Pinpoint the cell where the given text exists, returning its (x, y) midpoint coordinate. 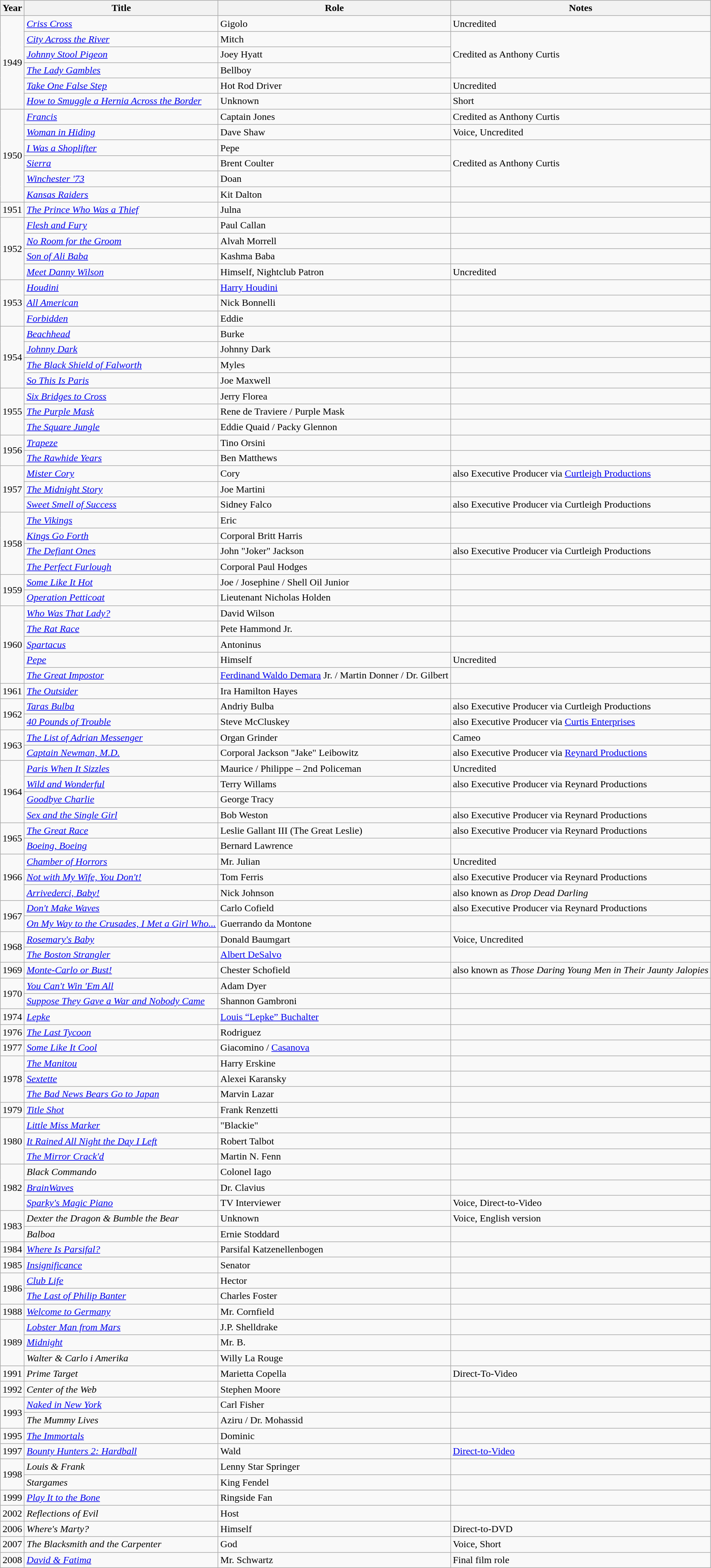
Francis (121, 117)
The Mirror Crack'd (121, 1156)
Lenny Star Springer (334, 1467)
1955 (12, 411)
Flesh and Fury (121, 225)
The Lady Gambles (121, 70)
1984 (12, 1250)
Balboa (121, 1234)
1974 (12, 1017)
Colonel Iago (334, 1172)
Gigolo (334, 24)
1969 (12, 970)
Ringside Fan (334, 1498)
J.P. Shelldrake (334, 1327)
Willy La Rouge (334, 1358)
Bellboy (334, 70)
Final film role (581, 1560)
1986 (12, 1288)
Wald (334, 1451)
Naked in New York (121, 1405)
The Perfect Furlough (121, 567)
Dr. Clavius (334, 1188)
Sex and the Single Girl (121, 815)
All American (121, 303)
1978 (12, 1079)
It Rained All Night the Day I Left (121, 1141)
Chamber of Horrors (121, 861)
Joe Maxwell (334, 380)
Corporal Britt Harris (334, 536)
2007 (12, 1544)
The Mummy Lives (121, 1420)
Guerrando da Montone (334, 923)
1958 (12, 543)
The List of Adrian Messenger (121, 738)
Marvin Lazar (334, 1094)
Lieutenant Nicholas Holden (334, 598)
The Rat Race (121, 629)
Tino Orsini (334, 442)
Eric (334, 520)
Voice, English version (581, 1219)
No Room for the Groom (121, 241)
1952 (12, 249)
Eddie Quaid / Packy Glennon (334, 427)
Shannon Gambroni (334, 1001)
1956 (12, 450)
Some Like It Hot (121, 582)
David Wilson (334, 613)
Harry Houdini (334, 287)
Joe / Josephine / Shell Oil Junior (334, 582)
Adam Dyer (334, 986)
Meet Danny Wilson (121, 272)
Taras Bulba (121, 707)
Giacomino / Casanova (334, 1048)
1970 (12, 994)
Cory (334, 474)
Parsifal Katzenellenbogen (334, 1250)
Reflections of Evil (121, 1513)
Notes (581, 8)
Title Shot (121, 1110)
1989 (12, 1343)
Some Like It Cool (121, 1048)
George Tracy (334, 799)
Martin N. Fenn (334, 1156)
Sierra (121, 163)
The Immortals (121, 1435)
1998 (12, 1475)
Kings Go Forth (121, 536)
Captain Jones (334, 117)
So This Is Paris (121, 380)
The Midnight Story (121, 489)
Goodbye Charlie (121, 799)
Spartacus (121, 644)
Carl Fisher (334, 1405)
Mister Cory (121, 474)
1993 (12, 1412)
Joe Martini (334, 489)
Woman in Hiding (121, 132)
The Rawhide Years (121, 458)
Suppose They Gave a War and Nobody Came (121, 1001)
Himself, Nightclub Patron (334, 272)
Ernie Stoddard (334, 1234)
Beachhead (121, 334)
1997 (12, 1451)
Paul Callan (334, 225)
Sparky's Magic Piano (121, 1203)
Albert DeSalvo (334, 955)
Midnight (121, 1343)
Brent Coulter (334, 163)
1960 (12, 644)
Burke (334, 334)
Trapeze (121, 442)
Nick Bonnelli (334, 303)
1995 (12, 1435)
Carlo Cofield (334, 908)
The Outsider (121, 691)
1950 (12, 155)
King Fendel (334, 1482)
40 Pounds of Trouble (121, 722)
1982 (12, 1187)
Six Bridges to Cross (121, 396)
1951 (12, 210)
Frank Renzetti (334, 1110)
Mr. B. (334, 1343)
Eddie (334, 318)
1991 (12, 1374)
Bob Weston (334, 815)
Dominic (334, 1435)
1953 (12, 303)
Corporal Paul Hodges (334, 567)
1965 (12, 838)
Captain Newman, M.D. (121, 753)
Little Miss Marker (121, 1125)
The Defiant Ones (121, 551)
Rodriguez (334, 1032)
Louis “Lepke” Buchalter (334, 1017)
1985 (12, 1265)
Where's Marty? (121, 1529)
Insignificance (121, 1265)
Stephen Moore (334, 1389)
1979 (12, 1110)
Role (334, 8)
Senator (334, 1265)
The Black Shield of Falworth (121, 365)
Aziru / Dr. Mohassid (334, 1420)
Ben Matthews (334, 458)
Mr. Julian (334, 861)
Charles Foster (334, 1296)
1963 (12, 745)
Not with My Wife, You Don't! (121, 877)
2002 (12, 1513)
Kit Dalton (334, 194)
BrainWaves (121, 1188)
Direct-To-Video (581, 1374)
Lobster Man from Mars (121, 1327)
TV Interviewer (334, 1203)
Harry Erskine (334, 1063)
also Executive Producer via Curtis Enterprises (581, 722)
Dave Shaw (334, 132)
Mr. Cornfield (334, 1312)
1968 (12, 947)
Donald Baumgart (334, 939)
Wild and Wonderful (121, 784)
1976 (12, 1032)
Pete Hammond Jr. (334, 629)
Chester Schofield (334, 970)
Antoninus (334, 644)
Alvah Morrell (334, 241)
Short (581, 101)
Son of Ali Baba (121, 256)
1959 (12, 590)
Operation Petticoat (121, 598)
Kashma Baba (334, 256)
Year (12, 8)
Nick Johnson (334, 892)
Bernard Lawrence (334, 846)
The Vikings (121, 520)
1957 (12, 489)
Mr. Schwartz (334, 1560)
1962 (12, 714)
Criss Cross (121, 24)
Houdini (121, 287)
City Across the River (121, 39)
Alexei Karansky (334, 1079)
Jerry Florea (334, 396)
1992 (12, 1389)
The Bad News Bears Go to Japan (121, 1094)
1967 (12, 916)
Myles (334, 365)
Doan (334, 179)
Robert Talbot (334, 1141)
The Blacksmith and the Carpenter (121, 1544)
Hot Rod Driver (334, 86)
The Square Jungle (121, 427)
Title (121, 8)
Dexter the Dragon & Bumble the Bear (121, 1219)
1999 (12, 1498)
Welcome to Germany (121, 1312)
Don't Make Waves (121, 908)
How to Smuggle a Hernia Across the Border (121, 101)
Tom Ferris (334, 877)
Walter & Carlo i Amerika (121, 1358)
Monte-Carlo or Bust! (121, 970)
Voice, Short (581, 1544)
Club Life (121, 1281)
1977 (12, 1048)
You Can't Win 'Em All (121, 986)
God (334, 1544)
The Last Tycoon (121, 1032)
also known as Those Daring Young Men in Their Jaunty Jalopies (581, 970)
Ferdinand Waldo Demara Jr. / Martin Donner / Dr. Gilbert (334, 675)
Joey Hyatt (334, 55)
Direct-to-Video (581, 1451)
Lepke (121, 1017)
Boeing, Boeing (121, 846)
Rene de Traviere / Purple Mask (334, 411)
Sweet Smell of Success (121, 505)
1949 (12, 62)
Direct-to-DVD (581, 1529)
Louis & Frank (121, 1467)
Steve McCluskey (334, 722)
Host (334, 1513)
Marietta Copella (334, 1374)
1966 (12, 877)
The Prince Who Was a Thief (121, 210)
Voice, Direct-to-Video (581, 1203)
Maurice / Philippe – 2nd Policeman (334, 769)
Prime Target (121, 1374)
Sextette (121, 1079)
Center of the Web (121, 1389)
2006 (12, 1529)
Take One False Step (121, 86)
Who Was That Lady? (121, 613)
Ira Hamilton Hayes (334, 691)
1964 (12, 792)
The Great Impostor (121, 675)
On My Way to the Crusades, I Met a Girl Who... (121, 923)
Play It to the Bone (121, 1498)
Julna (334, 210)
Cameo (581, 738)
also known as Drop Dead Darling (581, 892)
I Was a Shoplifter (121, 148)
"Blackie" (334, 1125)
1954 (12, 357)
Paris When It Sizzles (121, 769)
1961 (12, 691)
Stargames (121, 1482)
1983 (12, 1226)
Hector (334, 1281)
1988 (12, 1312)
Arrivederci, Baby! (121, 892)
Where Is Parsifal? (121, 1250)
Sidney Falco (334, 505)
Mitch (334, 39)
2008 (12, 1560)
Kansas Raiders (121, 194)
David & Fatima (121, 1560)
The Purple Mask (121, 411)
Leslie Gallant III (The Great Leslie) (334, 830)
Black Commando (121, 1172)
Organ Grinder (334, 738)
The Great Race (121, 830)
The Last of Philip Banter (121, 1296)
The Boston Strangler (121, 955)
Andriy Bulba (334, 707)
1980 (12, 1141)
John "Joker" Jackson (334, 551)
The Manitou (121, 1063)
Johnny Stool Pigeon (121, 55)
Corporal Jackson "Jake" Leibowitz (334, 753)
Terry Willams (334, 784)
Winchester '73 (121, 179)
Rosemary's Baby (121, 939)
Bounty Hunters 2: Hardball (121, 1451)
Forbidden (121, 318)
